For the text-containing cell, return its midpoint in (x, y) coordinate format. 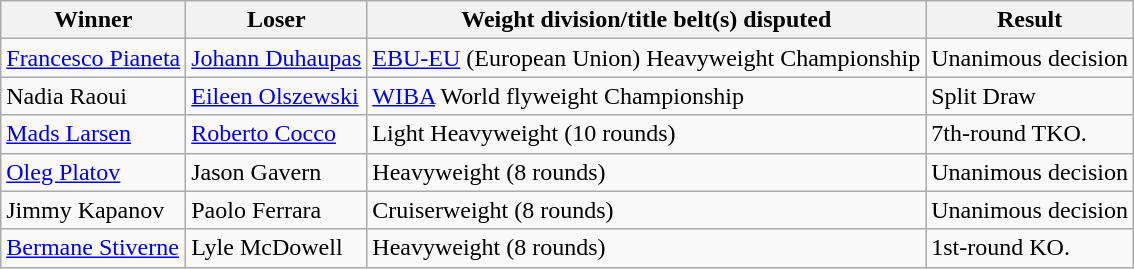
Winner (94, 20)
Oleg Platov (94, 172)
Bermane Stiverne (94, 248)
Nadia Raoui (94, 96)
Roberto Cocco (276, 134)
Lyle McDowell (276, 248)
Weight division/title belt(s) disputed (646, 20)
7th-round TKO. (1030, 134)
1st-round KO. (1030, 248)
Jimmy Kapanov (94, 210)
Loser (276, 20)
Mads Larsen (94, 134)
Split Draw (1030, 96)
Johann Duhaupas (276, 58)
Francesco Pianeta (94, 58)
WIBA World flyweight Championship (646, 96)
EBU-EU (European Union) Heavyweight Championship (646, 58)
Paolo Ferrara (276, 210)
Eileen Olszewski (276, 96)
Light Heavyweight (10 rounds) (646, 134)
Cruiserweight (8 rounds) (646, 210)
Result (1030, 20)
Jason Gavern (276, 172)
